Scan for the cell matching the given text and deliver its (X, Y) coordinate at center. 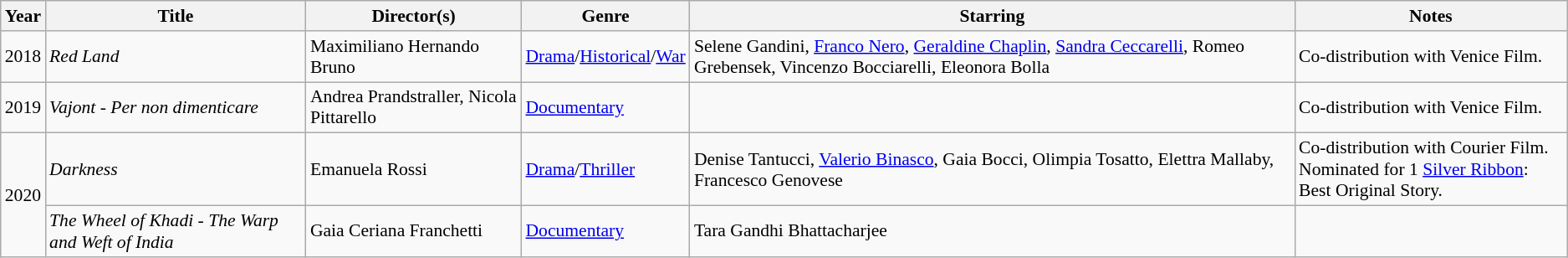
Emanuela Rossi (414, 169)
Denise Tantucci, Valerio Binasco, Gaia Bocci, Olimpia Tosatto, Elettra Mallaby, Francesco Genovese (992, 169)
Co-distribution with Courier Film. Nominated for 1 Silver Ribbon: Best Original Story. (1431, 169)
Notes (1431, 16)
Darkness (176, 169)
Genre (605, 16)
2019 (23, 107)
Drama/Historical/War (605, 57)
Andrea Prandstraller, Nicola Pittarello (414, 107)
Director(s) (414, 16)
Tara Gandhi Bhattacharjee (992, 231)
2020 (23, 195)
Vajont - Per non dimenticare (176, 107)
Red Land (176, 57)
Drama/Thriller (605, 169)
Title (176, 16)
Starring (992, 16)
Gaia Ceriana Franchetti (414, 231)
2018 (23, 57)
Selene Gandini, Franco Nero, Geraldine Chaplin, Sandra Ceccarelli, Romeo Grebensek, Vincenzo Bocciarelli, Eleonora Bolla (992, 57)
Maximiliano Hernando Bruno (414, 57)
Year (23, 16)
The Wheel of Khadi - The Warp and Weft of India (176, 231)
